Determine the [X, Y] coordinate at the center of the cell enclosing the given text.  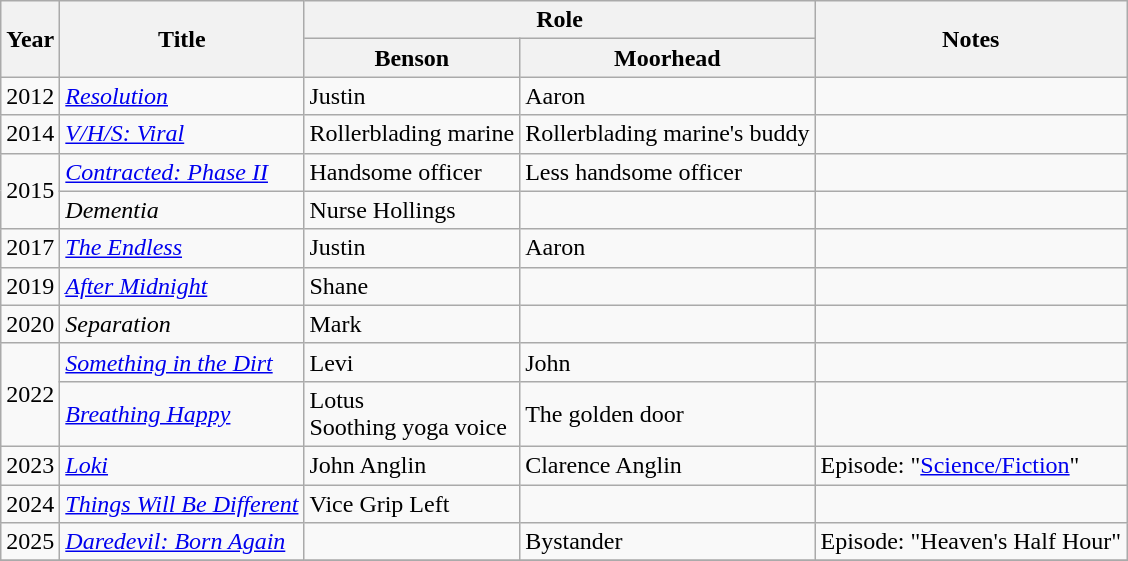
2025 [30, 542]
Separation [182, 324]
Bystander [668, 542]
Handsome officer [412, 172]
2017 [30, 248]
2019 [30, 286]
Benson [412, 58]
2020 [30, 324]
Clarence Anglin [668, 465]
Levi [412, 362]
Notes [971, 39]
2024 [30, 503]
Moorhead [668, 58]
Episode: "Science/Fiction" [971, 465]
Mark [412, 324]
LotusSoothing yoga voice [412, 414]
The Endless [182, 248]
Year [30, 39]
Something in the Dirt [182, 362]
Daredevil: Born Again [182, 542]
Nurse Hollings [412, 210]
2012 [30, 96]
Loki [182, 465]
2015 [30, 191]
2023 [30, 465]
The golden door [668, 414]
Rollerblading marine [412, 134]
Resolution [182, 96]
Things Will Be Different [182, 503]
Breathing Happy [182, 414]
Episode: "Heaven's Half Hour" [971, 542]
John [668, 362]
2014 [30, 134]
Rollerblading marine's buddy [668, 134]
Dementia [182, 210]
Shane [412, 286]
Less handsome officer [668, 172]
Contracted: Phase II [182, 172]
2022 [30, 394]
V/H/S: Viral [182, 134]
Vice Grip Left [412, 503]
Role [560, 20]
After Midnight [182, 286]
John Anglin [412, 465]
Title [182, 39]
